Identify which cell holds the provided text, then report its (x, y) central coordinate. 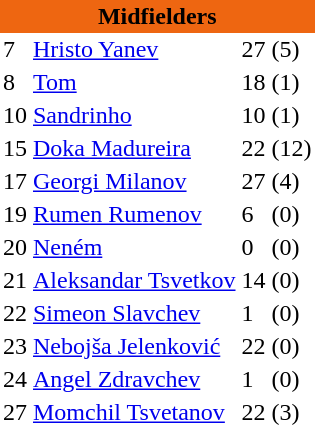
Hristo Yanev (134, 50)
17 (15, 182)
18 (253, 82)
23 (15, 346)
24 (15, 380)
15 (15, 148)
0 (253, 248)
7 (15, 50)
Neném (134, 248)
20 (15, 248)
Angel Zdravchev (134, 380)
Sandrinho (134, 116)
6 (253, 214)
Tom (134, 82)
21 (15, 280)
Simeon Slavchev (134, 314)
19 (15, 214)
Georgi Milanov (134, 182)
Aleksandar Tsvetkov (134, 280)
(5) (291, 50)
Midfielders (157, 16)
8 (15, 82)
Nebojša Jelenković (134, 346)
(4) (291, 182)
Rumen Rumenov (134, 214)
(12) (291, 148)
Doka Madureira (134, 148)
14 (253, 280)
